Return (x, y) of the center of cell containing provided text 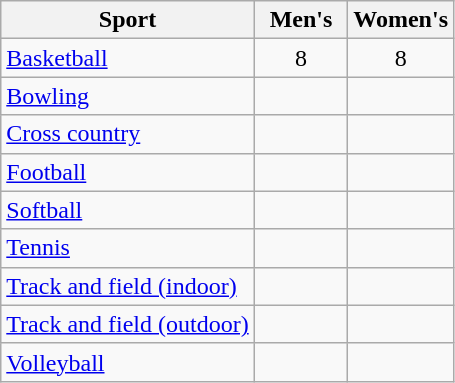
Football (128, 172)
Track and field (indoor) (128, 286)
Softball (128, 210)
Bowling (128, 96)
Track and field (outdoor) (128, 324)
Women's (401, 20)
Volleyball (128, 362)
Sport (128, 20)
Cross country (128, 134)
Basketball (128, 58)
Men's (301, 20)
Tennis (128, 248)
